Capture the cell that displays the provided text and extract its (X, Y) central coordinate. 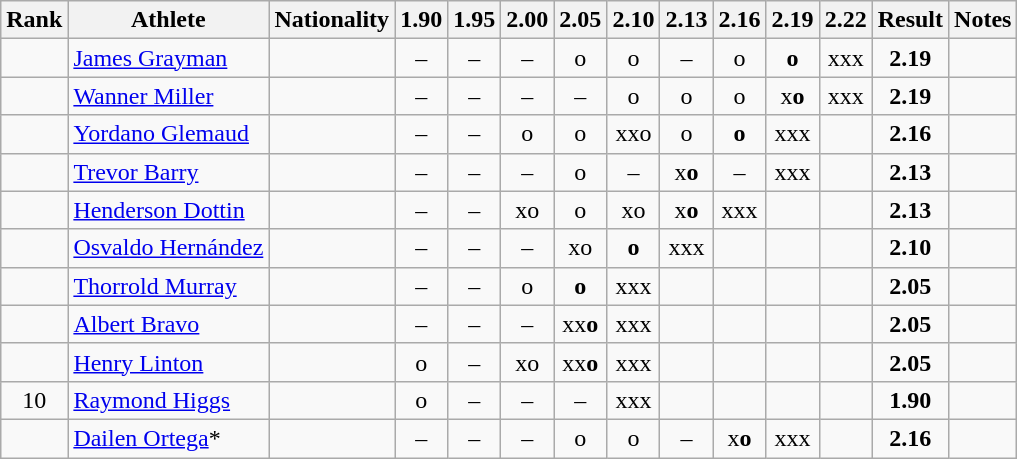
1.95 (474, 20)
Rank (34, 20)
Henderson Dottin (168, 210)
Trevor Barry (168, 172)
James Grayman (168, 58)
Result (910, 20)
Dailen Ortega* (168, 438)
Athlete (168, 20)
2.22 (846, 20)
Osvaldo Hernández (168, 248)
Thorrold Murray (168, 286)
Henry Linton (168, 362)
Yordano Glemaud (168, 134)
10 (34, 400)
Notes (983, 20)
Nationality (332, 20)
2.00 (528, 20)
Raymond Higgs (168, 400)
Albert Bravo (168, 324)
Wanner Miller (168, 96)
